Return the [x, y] coordinate for the center point of the cell that contains the specified text.  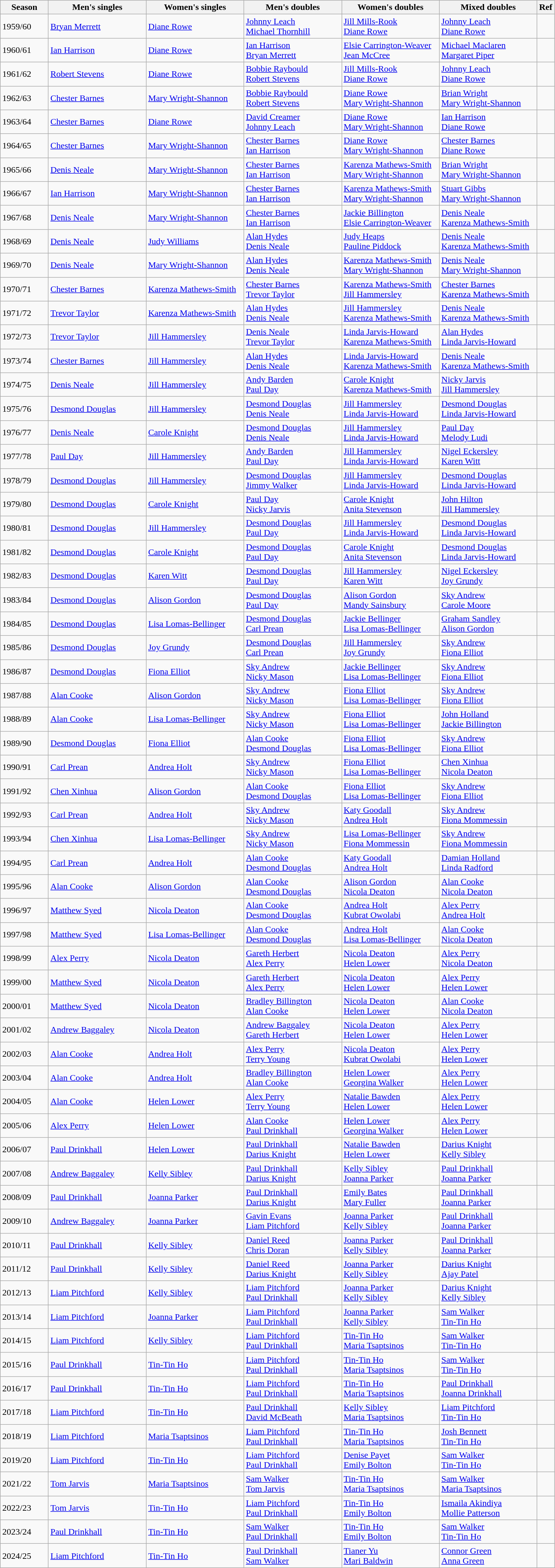
Chester Barnes Diane Rowe [488, 145]
Graham Sandley Alison Gordon [488, 624]
Daniel Reed Chris Doran [293, 1245]
Paul Drinkhall David McBeath [293, 1412]
1991/92 [24, 791]
John Hilton Jill Hammersley [488, 504]
Denis Neale Mary Wright-Shannon [488, 265]
1996/97 [24, 910]
2014/15 [24, 1341]
Kelly Sibley Maria Tsaptsinos [390, 1412]
Ian Harrison Diane Rowe [488, 122]
1966/67 [24, 193]
Tianer Yu Mari Baldwin [390, 1556]
Alan Hydes Linda Jarvis-Howard [488, 337]
2019/20 [24, 1460]
1975/76 [24, 408]
1970/71 [24, 289]
1981/82 [24, 552]
Denise Payet Emily Bolton [390, 1460]
1999/00 [24, 982]
1974/75 [24, 385]
Ismaila Akindiya Mollie Patterson [488, 1508]
Josh Bennett Tin-Tin Ho [488, 1436]
Paul Day Melody Ludi [488, 433]
2001/02 [24, 1030]
Sam Walker Paul Drinkhall [293, 1532]
Robert Stevens [97, 74]
2015/16 [24, 1364]
Michael Maclaren Margaret Piper [488, 50]
Chester Barnes Trevor Taylor [293, 289]
Chen Xinhua Nicola Deaton [488, 767]
Sky Andrew Carole Moore [488, 599]
Johnny Leach Michael Thornhill [293, 26]
Karen Witt [195, 576]
1997/98 [24, 934]
2013/14 [24, 1316]
Alex Perry Andrea Holt [488, 910]
John Holland Jackie Billington [488, 719]
Alison Gordon Nicola Deaton [390, 887]
1995/96 [24, 887]
Alex Perry Nicola Deaton [488, 958]
1987/88 [24, 696]
Men's singles [97, 7]
Liam Pitchford Tin-Tin Ho [488, 1412]
2016/17 [24, 1388]
1971/72 [24, 313]
1961/62 [24, 74]
Nicola Deaton Kubrat Owolabi [390, 1053]
Andrea Holt Kubrat Owolabi [390, 910]
Alison Gordon Mandy Sainsbury [390, 599]
David Creamer Johnny Leach [293, 122]
Paul Drinkhall Joanna Drinkhall [488, 1388]
Connor Green Anna Green [488, 1556]
2024/25 [24, 1556]
1960/61 [24, 50]
2021/22 [24, 1484]
Men's doubles [293, 7]
1973/74 [24, 361]
1988/89 [24, 719]
1959/60 [24, 26]
1962/63 [24, 98]
Women's doubles [390, 7]
Jill Hammersley Karenza Mathews-Smith [390, 313]
2005/06 [24, 1125]
Judy Heaps Pauline Piddock [390, 241]
2003/04 [24, 1078]
Andrea Holt Lisa Lomas-Bellinger [390, 934]
Bryan Merrett [97, 26]
Joy Grundy [195, 647]
Jackie Billington Elsie Carrington-Weaver [390, 217]
2022/23 [24, 1508]
2023/24 [24, 1532]
Stuart Gibbs Mary Wright-Shannon [488, 193]
1976/77 [24, 433]
Nigel Eckersley Joy Grundy [488, 576]
Mixed doubles [488, 7]
Emily Bates Mary Fuller [390, 1197]
Nicky Jarvis Jill Hammersley [488, 385]
2011/12 [24, 1269]
Damian Holland Linda Radford [488, 862]
Judy Williams [195, 241]
1985/86 [24, 647]
Jill Hammersley Karen Witt [390, 576]
Paul Day Nicky Jarvis [293, 504]
2008/09 [24, 1197]
1998/99 [24, 958]
2007/08 [24, 1173]
Gavin Evans Liam Pitchford [293, 1221]
1989/90 [24, 743]
1982/83 [24, 576]
2002/03 [24, 1053]
1983/84 [24, 599]
Paul Drinkhall Sam Walker [293, 1556]
Chester Barnes Karenza Mathews-Smith [488, 289]
Alan Cooke Paul Drinkhall [293, 1125]
Denis Neale Trevor Taylor [293, 337]
1986/87 [24, 671]
1979/80 [24, 504]
2009/10 [24, 1221]
Andrew Baggaley Gareth Herbert [293, 1030]
2017/18 [24, 1412]
Daniel Reed Darius Knight [293, 1269]
1972/73 [24, 337]
1963/64 [24, 122]
1980/81 [24, 528]
1965/66 [24, 170]
Sam Walker Maria Tsaptsinos [488, 1484]
1968/69 [24, 241]
1964/65 [24, 145]
Paul Day [97, 456]
1967/68 [24, 217]
1993/94 [24, 839]
2018/19 [24, 1436]
Season [24, 7]
Ref [546, 7]
2010/11 [24, 1245]
Darius Knight Ajay Patel [488, 1269]
1977/78 [24, 456]
Nigel Eckersley Karen Witt [488, 456]
1969/70 [24, 265]
1994/95 [24, 862]
Sam Walker Tom Jarvis [293, 1484]
Ian Harrison Bryan Merrett [293, 50]
Desmond Douglas Jimmy Walker [293, 480]
1992/93 [24, 815]
2012/13 [24, 1293]
1978/79 [24, 480]
1990/91 [24, 767]
1984/85 [24, 624]
Women's singles [195, 7]
Karenza Mathews-Smith Jill Hammersley [390, 289]
2006/07 [24, 1150]
2004/05 [24, 1102]
Lisa Lomas-Bellinger Fiona Mommessin [390, 839]
2000/01 [24, 1006]
Elsie Carrington-Weaver Jean McCree [390, 50]
Kelly Sibley Joanna Parker [390, 1173]
Carole Knight Karenza Mathews-Smith [390, 385]
Jill Hammersley Joy Grundy [390, 647]
